Scan for the cell matching the given text and deliver its (X, Y) coordinate at center. 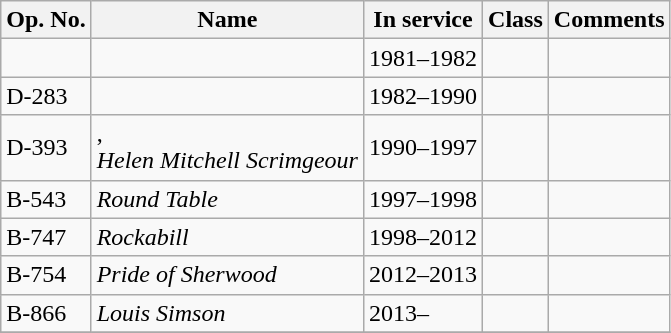
,Helen Mitchell Scrimgeour (227, 148)
B-747 (46, 237)
1997–1998 (422, 199)
1981–1982 (422, 58)
Pride of Sherwood (227, 275)
Round Table (227, 199)
D-283 (46, 96)
B-754 (46, 275)
1998–2012 (422, 237)
1982–1990 (422, 96)
Rockabill (227, 237)
Class (516, 20)
In service (422, 20)
Op. No. (46, 20)
2013– (422, 313)
Name (227, 20)
1990–1997 (422, 148)
B-866 (46, 313)
Comments (609, 20)
2012–2013 (422, 275)
B-543 (46, 199)
Louis Simson (227, 313)
D-393 (46, 148)
